From the cell containing the given text, extract its center point as (X, Y) coordinate. 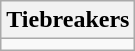
Tiebreakers (68, 20)
